From the cell containing the given text, extract its center point as [x, y] coordinate. 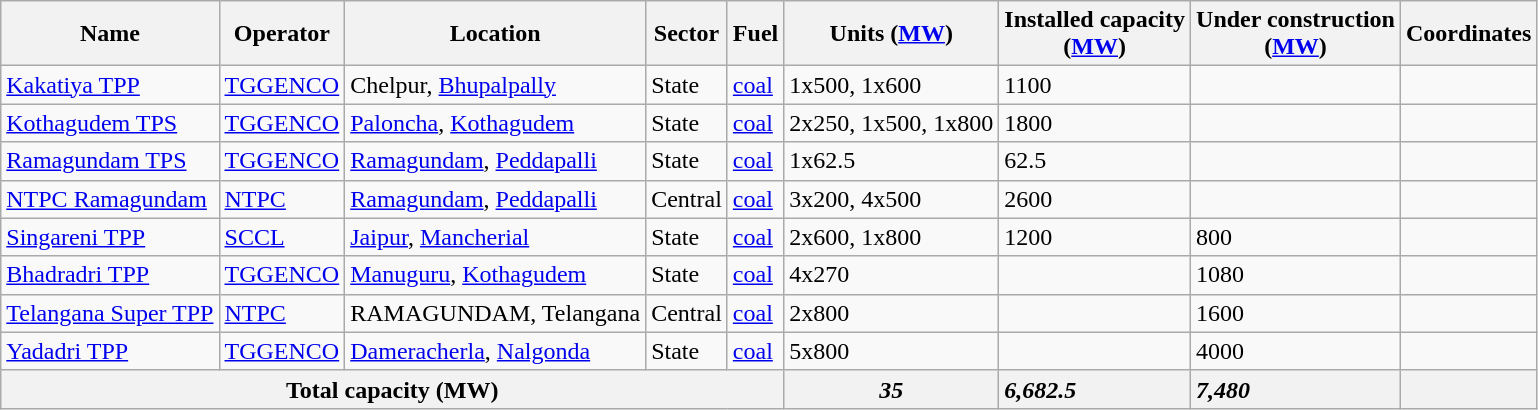
2x600, 1x800 [892, 237]
Manuguru, Kothagudem [496, 275]
Bhadradri TPP [110, 275]
SCCL [282, 237]
2x800 [892, 313]
3x200, 4x500 [892, 199]
Under construction(MW) [1296, 34]
Name [110, 34]
NTPC Ramagundam [110, 199]
Fuel [755, 34]
Yadadri TPP [110, 351]
Coordinates [1468, 34]
5x800 [892, 351]
1800 [1095, 123]
Kakatiya TPP [110, 85]
1200 [1095, 237]
2600 [1095, 199]
4x270 [892, 275]
800 [1296, 237]
35 [892, 389]
RAMAGUNDAM, Telangana [496, 313]
Location [496, 34]
1100 [1095, 85]
Singareni TPP [110, 237]
4000 [1296, 351]
Dameracherla, Nalgonda [496, 351]
Ramagundam TPS [110, 161]
1080 [1296, 275]
Jaipur, Mancherial [496, 237]
Sector [687, 34]
Chelpur, Bhupalpally [496, 85]
1600 [1296, 313]
Kothagudem TPS [110, 123]
Telangana Super TPP [110, 313]
7,480 [1296, 389]
Total capacity (MW) [392, 389]
1x62.5 [892, 161]
2x250, 1x500, 1x800 [892, 123]
Installed capacity(MW) [1095, 34]
6,682.5 [1095, 389]
1x500, 1x600 [892, 85]
Operator [282, 34]
Units (MW) [892, 34]
62.5 [1095, 161]
Paloncha, Kothagudem [496, 123]
